For the text-containing cell, return its midpoint in [x, y] coordinate format. 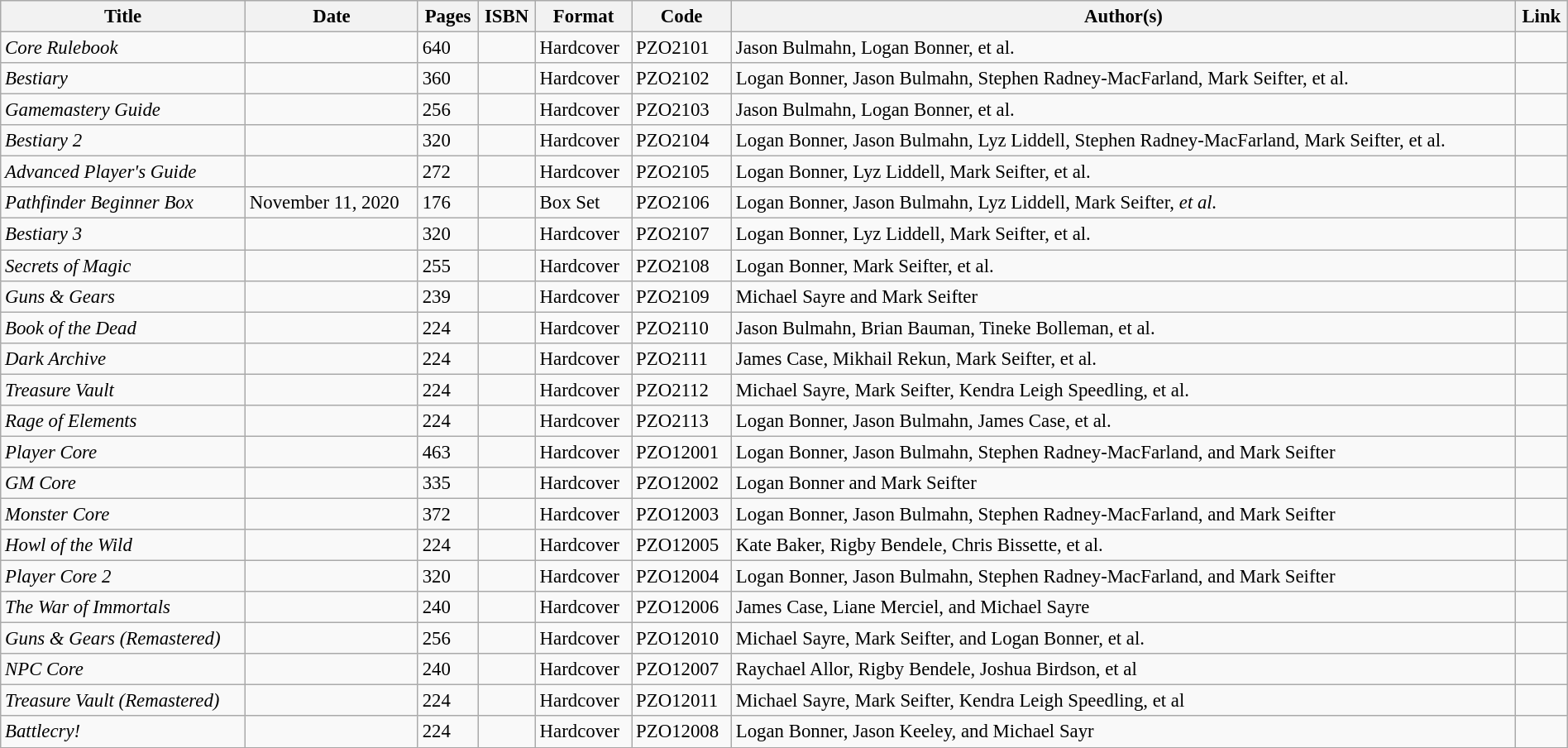
Date [332, 17]
335 [447, 483]
PZO2105 [681, 172]
Link [1542, 17]
PZO12008 [681, 732]
Logan Bonner, Mark Seifter, et al. [1124, 266]
PZO12011 [681, 701]
PZO2110 [681, 328]
Michael Sayre, Mark Seifter, Kendra Leigh Speedling, et al. [1124, 390]
255 [447, 266]
PZO12004 [681, 577]
Logan Bonner, Jason Bulmahn, Stephen Radney-MacFarland, Mark Seifter, et al. [1124, 79]
Battlecry! [123, 732]
PZO2108 [681, 266]
463 [447, 452]
Logan Bonner, Jason Bulmahn, Lyz Liddell, Stephen Radney-MacFarland, Mark Seifter, et al. [1124, 141]
239 [447, 296]
The War of Immortals [123, 607]
Guns & Gears [123, 296]
PZO12007 [681, 669]
Logan Bonner, Jason Bulmahn, Lyz Liddell, Mark Seifter, et al. [1124, 203]
Guns & Gears (Remastered) [123, 639]
James Case, Mikhail Rekun, Mark Seifter, et al. [1124, 358]
Bestiary [123, 79]
GM Core [123, 483]
PZO2106 [681, 203]
Format [583, 17]
James Case, Liane Merciel, and Michael Sayre [1124, 607]
Title [123, 17]
Gamemastery Guide [123, 110]
Bestiary 3 [123, 234]
Treasure Vault (Remastered) [123, 701]
Player Core 2 [123, 577]
PZO12005 [681, 545]
Treasure Vault [123, 390]
NPC Core [123, 669]
PZO12006 [681, 607]
Kate Baker, Rigby Bendele, Chris Bissette, et al. [1124, 545]
Book of the Dead [123, 328]
PZO12002 [681, 483]
PZO12001 [681, 452]
360 [447, 79]
Howl of the Wild [123, 545]
Player Core [123, 452]
Core Rulebook [123, 48]
Logan Bonner, Jason Keeley, and Michael Sayr [1124, 732]
272 [447, 172]
Rage of Elements [123, 421]
PZO2109 [681, 296]
Michael Sayre, Mark Seifter, Kendra Leigh Speedling, et al [1124, 701]
PZO2103 [681, 110]
Pathfinder Beginner Box [123, 203]
ISBN [507, 17]
PZO12010 [681, 639]
Author(s) [1124, 17]
PZO2101 [681, 48]
Box Set [583, 203]
Michael Sayre and Mark Seifter [1124, 296]
Advanced Player's Guide [123, 172]
372 [447, 514]
Michael Sayre, Mark Seifter, and Logan Bonner, et al. [1124, 639]
Dark Archive [123, 358]
Jason Bulmahn, Brian Bauman, Tineke Bolleman, et al. [1124, 328]
640 [447, 48]
PZO2102 [681, 79]
PZO2104 [681, 141]
PZO2107 [681, 234]
Logan Bonner, Jason Bulmahn, James Case, et al. [1124, 421]
Code [681, 17]
PZO2111 [681, 358]
Logan Bonner and Mark Seifter [1124, 483]
November 11, 2020 [332, 203]
Raychael Allor, Rigby Bendele, Joshua Birdson, et al [1124, 669]
Monster Core [123, 514]
Pages [447, 17]
PZO2112 [681, 390]
Secrets of Magic [123, 266]
PZO12003 [681, 514]
PZO2113 [681, 421]
176 [447, 203]
Bestiary 2 [123, 141]
